Search for the cell housing the specified text and yield its (X, Y) center coordinate. 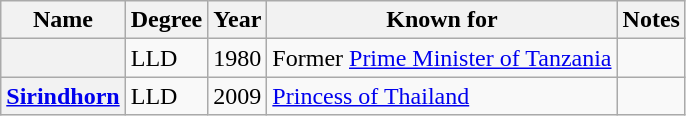
Year (238, 20)
1980 (238, 58)
Name (63, 20)
Former Prime Minister of Tanzania (442, 58)
Princess of Thailand (442, 96)
2009 (238, 96)
Sirindhorn (63, 96)
Notes (651, 20)
Known for (442, 20)
Degree (166, 20)
